Scan for the cell matching the given text and deliver its [X, Y] coordinate at center. 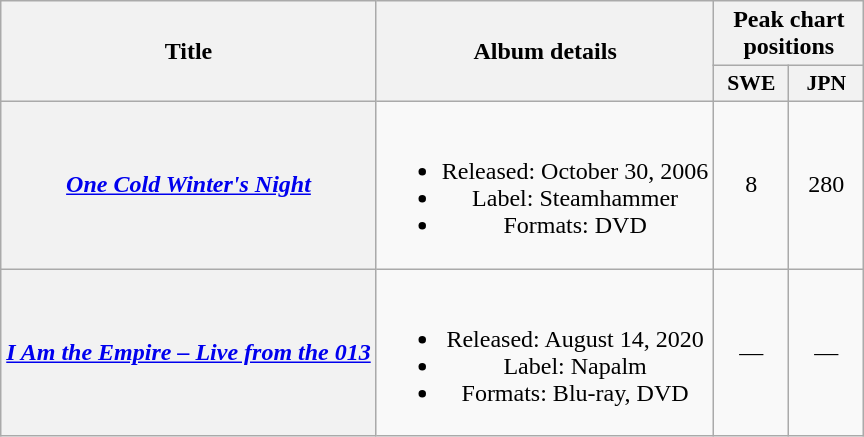
8 [752, 184]
I Am the Empire – Live from the 013 [188, 352]
SWE [752, 84]
Released: October 30, 2006Label: SteamhammerFormats: DVD [545, 184]
Album details [545, 52]
Title [188, 52]
JPN [826, 84]
One Cold Winter's Night [188, 184]
Peak chart positions [789, 34]
280 [826, 184]
Released: August 14, 2020Label: NapalmFormats: Blu-ray, DVD [545, 352]
